Return the [X, Y] coordinate for the center point of the cell that contains the specified text.  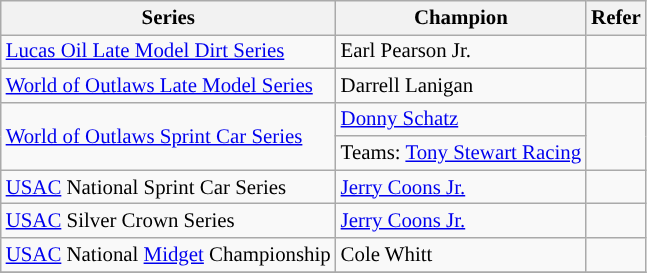
Lucas Oil Late Model Dirt Series [168, 51]
USAC National Sprint Car Series [168, 187]
Champion [461, 18]
Refer [616, 18]
USAC Silver Crown Series [168, 221]
Cole Whitt [461, 255]
Darrell Lanigan [461, 85]
Series [168, 18]
Earl Pearson Jr. [461, 51]
World of Outlaws Sprint Car Series [168, 136]
Donny Schatz [461, 119]
USAC National Midget Championship [168, 255]
Teams: Tony Stewart Racing [461, 153]
World of Outlaws Late Model Series [168, 85]
